Detect which cell encompasses the target text, then output its (x, y) center coordinate. 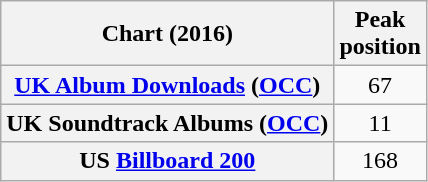
168 (380, 161)
UK Soundtrack Albums (OCC) (168, 123)
US Billboard 200 (168, 161)
Chart (2016) (168, 34)
Peakposition (380, 34)
UK Album Downloads (OCC) (168, 85)
11 (380, 123)
67 (380, 85)
